Output the [x, y] coordinate of the center of the cell containing the given text.  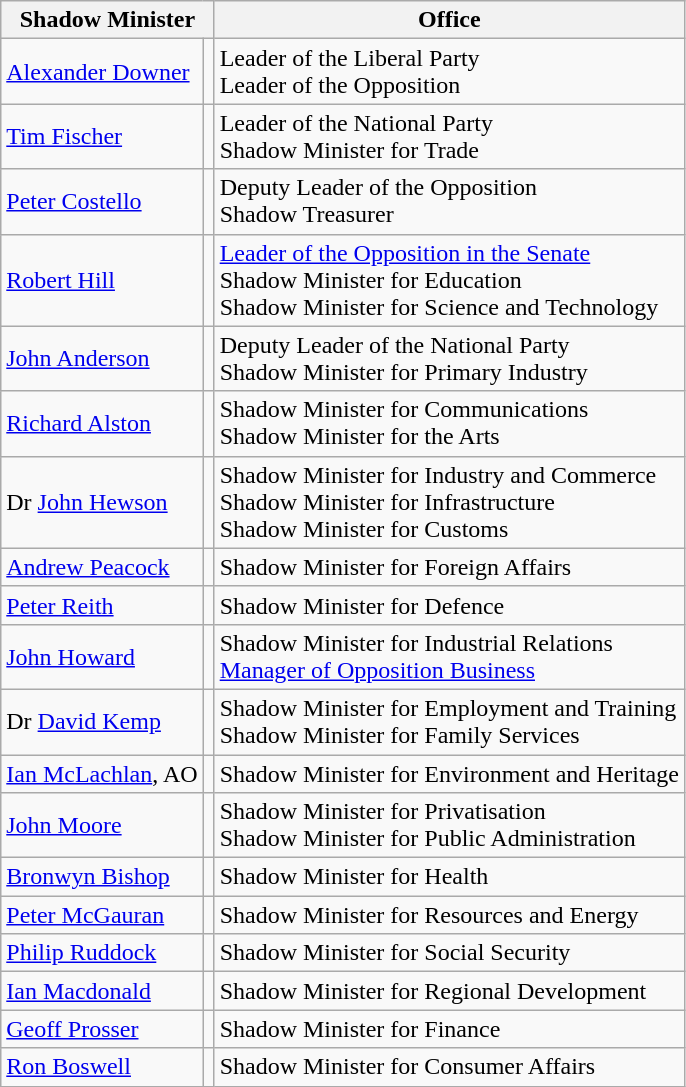
Shadow Minister for Employment and TrainingShadow Minister for Family Services [449, 722]
Andrew Peacock [102, 567]
Shadow Minister for Defence [449, 605]
Dr David Kemp [102, 722]
Office [449, 20]
Richard Alston [102, 424]
Shadow Minister for PrivatisationShadow Minister for Public Administration [449, 826]
John Anderson [102, 358]
Shadow Minister for Resources and Energy [449, 915]
Shadow Minister for Consumer Affairs [449, 1067]
Leader of the Opposition in the SenateShadow Minister for EducationShadow Minister for Science and Technology [449, 280]
John Moore [102, 826]
Shadow Minister for Foreign Affairs [449, 567]
Shadow Minister for Industry and CommerceShadow Minister for InfrastructureShadow Minister for Customs [449, 502]
Dr John Hewson [102, 502]
Peter Costello [102, 202]
Philip Ruddock [102, 953]
Robert Hill [102, 280]
John Howard [102, 656]
Deputy Leader of the OppositionShadow Treasurer [449, 202]
Deputy Leader of the National PartyShadow Minister for Primary Industry [449, 358]
Peter Reith [102, 605]
Shadow Minister for Environment and Heritage [449, 773]
Ian Macdonald [102, 991]
Bronwyn Bishop [102, 877]
Shadow Minister for Health [449, 877]
Shadow Minister [108, 20]
Ian McLachlan, AO [102, 773]
Geoff Prosser [102, 1029]
Leader of the National PartyShadow Minister for Trade [449, 136]
Peter McGauran [102, 915]
Shadow Minister for Social Security [449, 953]
Shadow Minister for Regional Development [449, 991]
Tim Fischer [102, 136]
Shadow Minister for Finance [449, 1029]
Alexander Downer [102, 72]
Ron Boswell [102, 1067]
Leader of the Liberal PartyLeader of the Opposition [449, 72]
Shadow Minister for CommunicationsShadow Minister for the Arts [449, 424]
Shadow Minister for Industrial RelationsManager of Opposition Business [449, 656]
